Locate the cell with the specified text and output its [x, y] center coordinate. 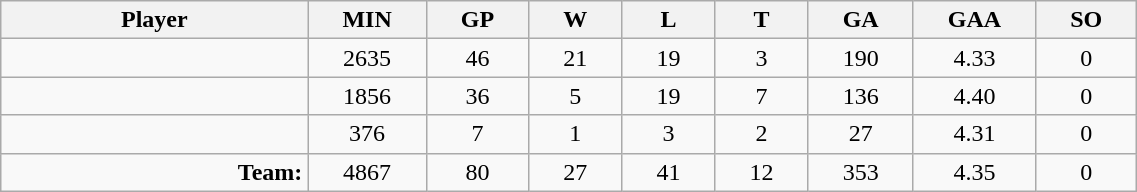
4.33 [974, 58]
T [762, 20]
190 [860, 58]
W [576, 20]
GA [860, 20]
46 [477, 58]
SO [1086, 20]
1 [576, 134]
4867 [367, 172]
376 [367, 134]
136 [860, 96]
4.40 [974, 96]
21 [576, 58]
41 [668, 172]
12 [762, 172]
4.31 [974, 134]
5 [576, 96]
36 [477, 96]
2635 [367, 58]
GP [477, 20]
80 [477, 172]
Team: [154, 172]
Player [154, 20]
353 [860, 172]
2 [762, 134]
4.35 [974, 172]
1856 [367, 96]
L [668, 20]
GAA [974, 20]
MIN [367, 20]
